Detect which cell encompasses the target text, then output its (x, y) center coordinate. 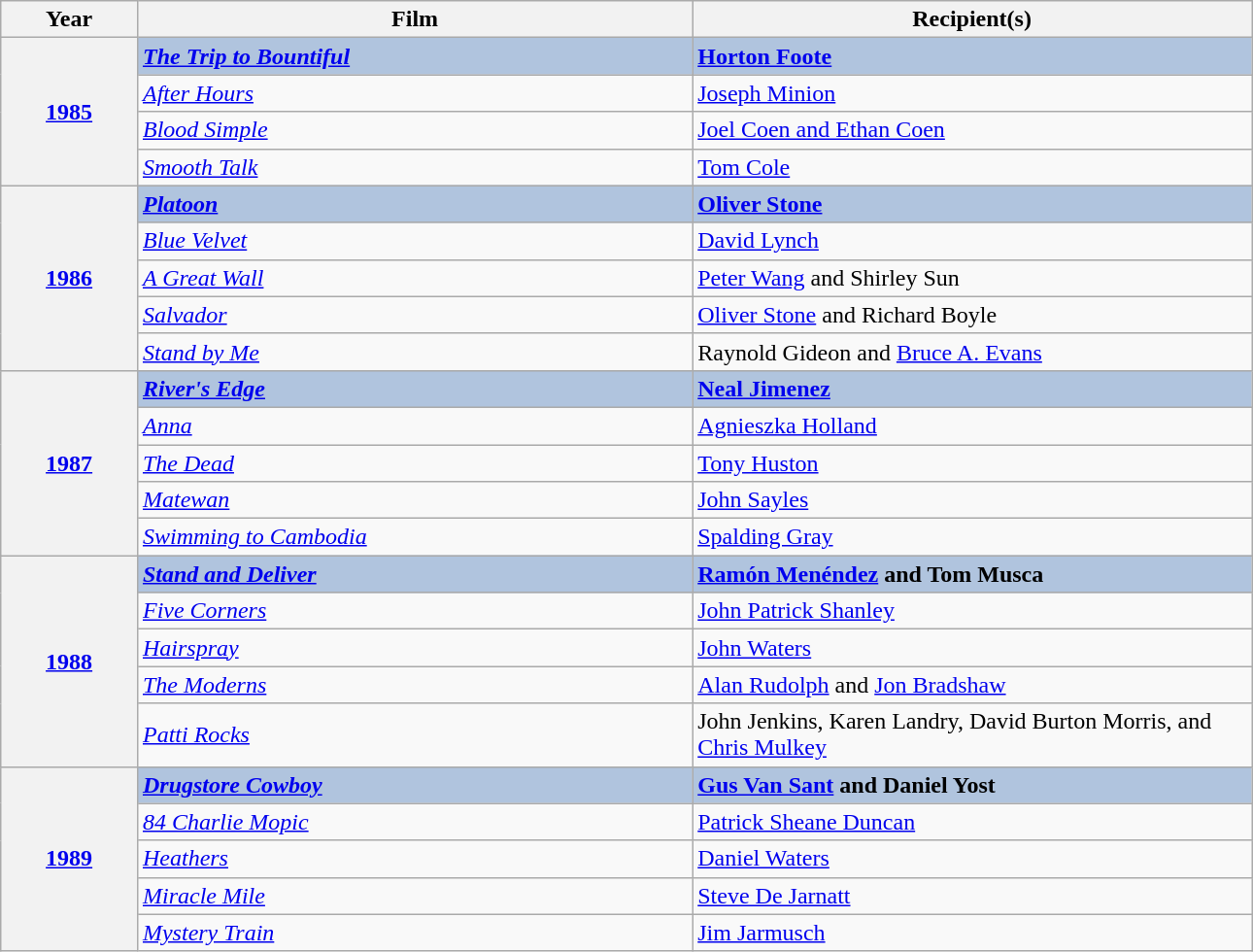
A Great Wall (414, 278)
Blue Velvet (414, 241)
Heathers (414, 859)
Year (70, 19)
Blood Simple (414, 130)
Salvador (414, 315)
Film (414, 19)
Agnieszka Holland (972, 425)
The Dead (414, 463)
Oliver Stone (972, 204)
1987 (70, 462)
John Jenkins, Karen Landry, David Burton Morris, and Chris Mulkey (972, 734)
Mystery Train (414, 933)
Stand by Me (414, 352)
Steve De Jarnatt (972, 896)
1986 (70, 278)
Joel Coen and Ethan Coen (972, 130)
John Patrick Shanley (972, 611)
Five Corners (414, 611)
Stand and Deliver (414, 574)
Hairspray (414, 648)
Raynold Gideon and Bruce A. Evans (972, 352)
David Lynch (972, 241)
Matewan (414, 500)
Horton Foote (972, 56)
Smooth Talk (414, 167)
Swimming to Cambodia (414, 537)
1988 (70, 661)
Peter Wang and Shirley Sun (972, 278)
The Trip to Bountiful (414, 56)
Patrick Sheane Duncan (972, 822)
Platoon (414, 204)
Ramón Menéndez and Tom Musca (972, 574)
After Hours (414, 93)
Spalding Gray (972, 537)
Daniel Waters (972, 859)
John Sayles (972, 500)
Tom Cole (972, 167)
River's Edge (414, 389)
84 Charlie Mopic (414, 822)
1989 (70, 859)
Gus Van Sant and Daniel Yost (972, 785)
Oliver Stone and Richard Boyle (972, 315)
Joseph Minion (972, 93)
Patti Rocks (414, 734)
Drugstore Cowboy (414, 785)
Jim Jarmusch (972, 933)
Neal Jimenez (972, 389)
Anna (414, 425)
Miracle Mile (414, 896)
1985 (70, 112)
Tony Huston (972, 463)
The Moderns (414, 685)
Recipient(s) (972, 19)
John Waters (972, 648)
Alan Rudolph and Jon Bradshaw (972, 685)
